Identify which cell holds the provided text, then report its (x, y) central coordinate. 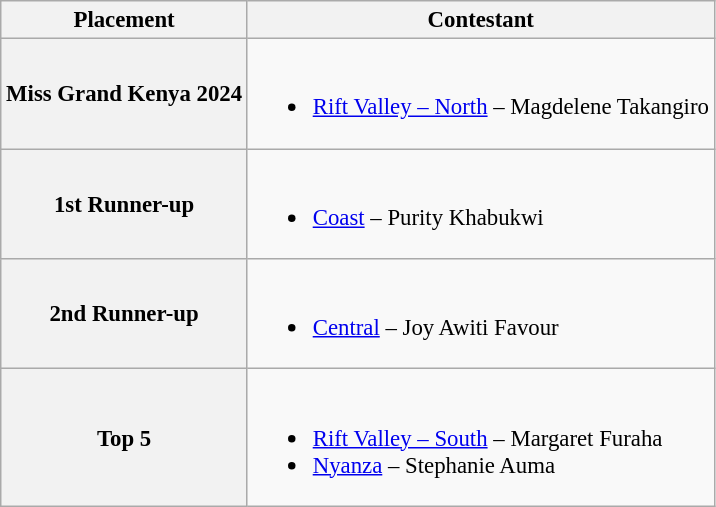
1st Runner-up (124, 204)
Contestant (480, 20)
Placement (124, 20)
2nd Runner-up (124, 314)
Miss Grand Kenya 2024 (124, 94)
Rift Valley – North – Magdelene Takangiro (480, 94)
Coast – Purity Khabukwi (480, 204)
Central – Joy Awiti Favour (480, 314)
Rift Valley – South – Margaret FurahaNyanza – Stephanie Auma (480, 438)
Top 5 (124, 438)
